Find where the given text appears and provide that cell's center as [X, Y] coordinate. 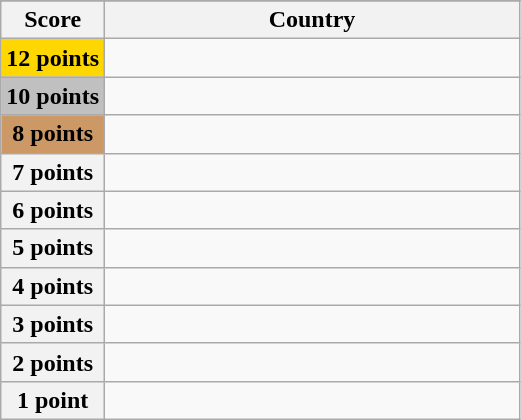
2 points [53, 362]
6 points [53, 210]
5 points [53, 248]
3 points [53, 324]
4 points [53, 286]
Country [312, 20]
1 point [53, 400]
10 points [53, 96]
8 points [53, 134]
Score [53, 20]
12 points [53, 58]
7 points [53, 172]
